Identify which cell holds the provided text, then report its (x, y) central coordinate. 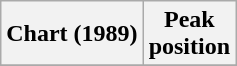
Peakposition (189, 34)
Chart (1989) (72, 34)
